Determine the [X, Y] coordinate at the center of the cell enclosing the given text.  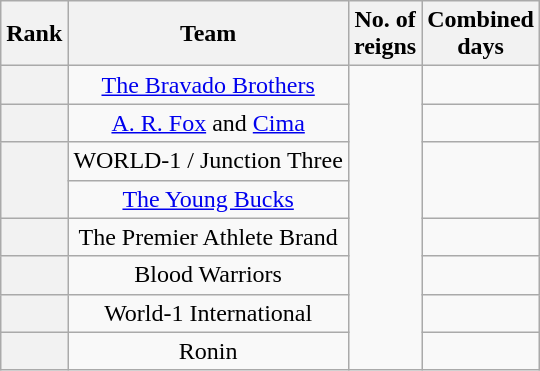
Combineddays [481, 34]
The Bravado Brothers [208, 85]
Team [208, 34]
The Young Bucks [208, 199]
World-1 International [208, 313]
No. ofreigns [384, 34]
WORLD-1 / Junction Three [208, 161]
A. R. Fox and Cima [208, 123]
Rank [34, 34]
Blood Warriors [208, 275]
The Premier Athlete Brand [208, 237]
Ronin [208, 351]
